Return the (x, y) coordinate for the center point of the cell that contains the specified text.  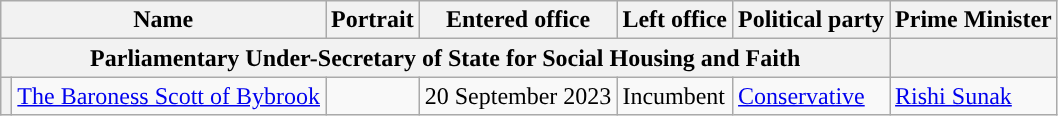
Entered office (518, 20)
Political party (812, 20)
Portrait (373, 20)
Rishi Sunak (974, 96)
Prime Minister (974, 20)
Left office (675, 20)
Incumbent (675, 96)
20 September 2023 (518, 96)
The Baroness Scott of Bybrook (169, 96)
Parliamentary Under-Secretary of State for Social Housing and Faith (446, 58)
Name (164, 20)
Conservative (812, 96)
